Scan for the cell matching the given text and deliver its (x, y) coordinate at center. 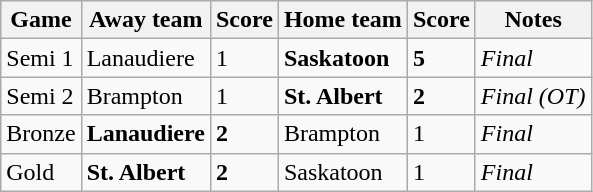
Game (41, 20)
Away team (146, 20)
Notes (533, 20)
Bronze (41, 134)
Final (OT) (533, 96)
Gold (41, 172)
Home team (342, 20)
Semi 1 (41, 58)
Semi 2 (41, 96)
5 (441, 58)
